Identify which cell holds the provided text, then report its (X, Y) central coordinate. 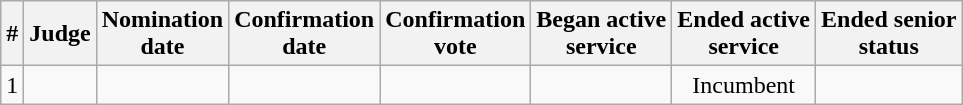
Incumbent (744, 85)
Confirmationvote (456, 34)
Began activeservice (602, 34)
Confirmationdate (304, 34)
Ended activeservice (744, 34)
Ended seniorstatus (889, 34)
Judge (60, 34)
Nominationdate (162, 34)
# (12, 34)
1 (12, 85)
